Find where the given text appears and provide that cell's center as [x, y] coordinate. 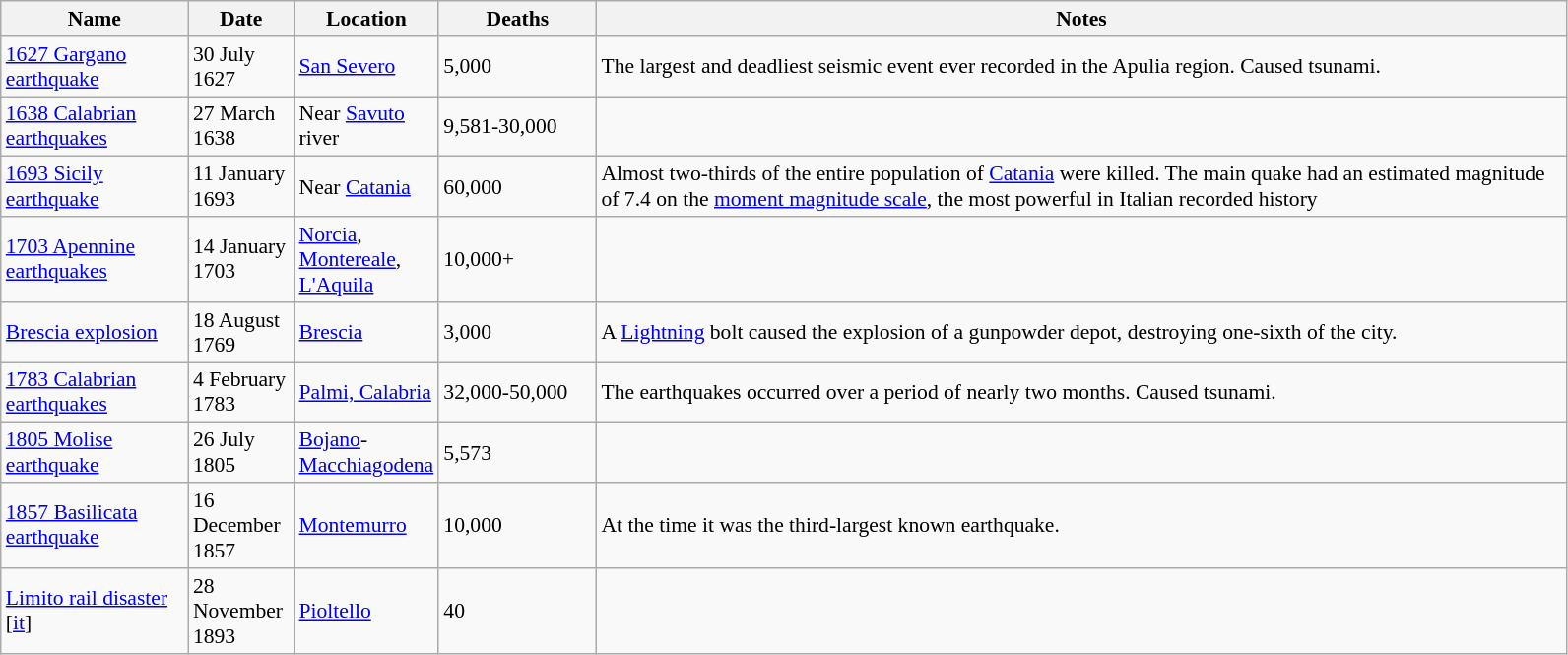
11 January 1693 [241, 187]
27 March 1638 [241, 126]
The largest and deadliest seismic event ever recorded in the Apulia region. Caused tsunami. [1081, 67]
5,000 [517, 67]
Pioltello [366, 611]
San Severo [366, 67]
Norcia, Montereale, L'Aquila [366, 260]
1627 Gargano earthquake [95, 67]
Date [241, 19]
Brescia explosion [95, 333]
1638 Calabrian earthquakes [95, 126]
26 July 1805 [241, 453]
1805 Molise earthquake [95, 453]
Montemurro [366, 526]
Bojano-Macchiagodena [366, 453]
1857 Basilicata earthquake [95, 526]
16 December 1857 [241, 526]
1783 Calabrian earthquakes [95, 392]
A Lightning bolt caused the explosion of a gunpowder depot, destroying one-sixth of the city. [1081, 333]
Notes [1081, 19]
1703 Apennine earthquakes [95, 260]
60,000 [517, 187]
4 February 1783 [241, 392]
Name [95, 19]
Location [366, 19]
Deaths [517, 19]
5,573 [517, 453]
28 November 1893 [241, 611]
Limito rail disaster [it] [95, 611]
30 July 1627 [241, 67]
3,000 [517, 333]
18 August 1769 [241, 333]
14 January 1703 [241, 260]
Brescia [366, 333]
10,000 [517, 526]
Near Savuto river [366, 126]
10,000+ [517, 260]
Near Catania [366, 187]
9,581-30,000 [517, 126]
40 [517, 611]
The earthquakes occurred over a period of nearly two months. Caused tsunami. [1081, 392]
32,000-50,000 [517, 392]
At the time it was the third-largest known earthquake. [1081, 526]
1693 Sicily earthquake [95, 187]
Palmi, Calabria [366, 392]
